Pinpoint the cell where the given text exists, returning its [X, Y] midpoint coordinate. 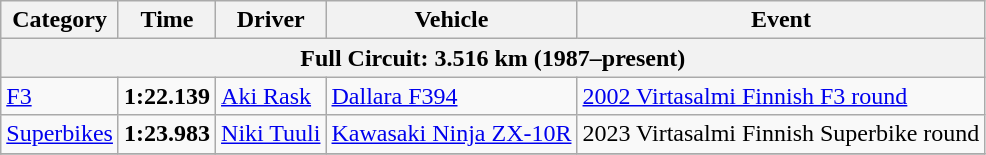
2023 Virtasalmi Finnish Superbike round [781, 134]
Superbikes [60, 134]
Category [60, 20]
F3 [60, 96]
2002 Virtasalmi Finnish F3 round [781, 96]
Vehicle [452, 20]
Dallara F394 [452, 96]
Aki Rask [271, 96]
Niki Tuuli [271, 134]
Kawasaki Ninja ZX-10R [452, 134]
1:23.983 [166, 134]
Event [781, 20]
1:22.139 [166, 96]
Time [166, 20]
Full Circuit: 3.516 km (1987–present) [493, 58]
Driver [271, 20]
